Pinpoint the cell where the given text exists, returning its [X, Y] midpoint coordinate. 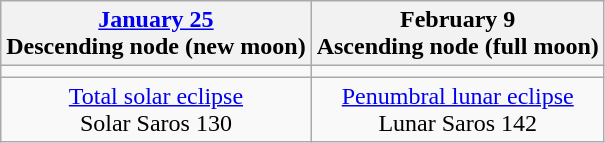
Total solar eclipseSolar Saros 130 [156, 110]
February 9Ascending node (full moon) [458, 34]
Penumbral lunar eclipseLunar Saros 142 [458, 110]
January 25Descending node (new moon) [156, 34]
